Locate the cell with the specified text and output its (X, Y) center coordinate. 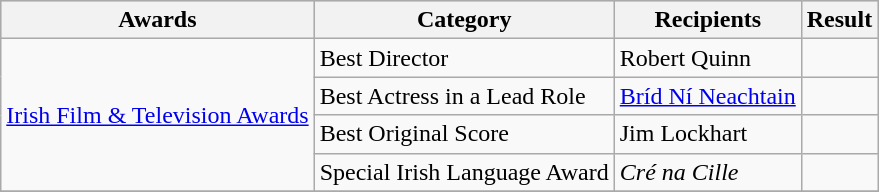
Special Irish Language Award (464, 172)
Awards (158, 20)
Bríd Ní Neachtain (708, 96)
Robert Quinn (708, 58)
Irish Film & Television Awards (158, 115)
Category (464, 20)
Jim Lockhart (708, 134)
Best Director (464, 58)
Result (839, 20)
Best Original Score (464, 134)
Cré na Cille (708, 172)
Recipients (708, 20)
Best Actress in a Lead Role (464, 96)
